Output the (x, y) coordinate of the center of the cell containing the given text.  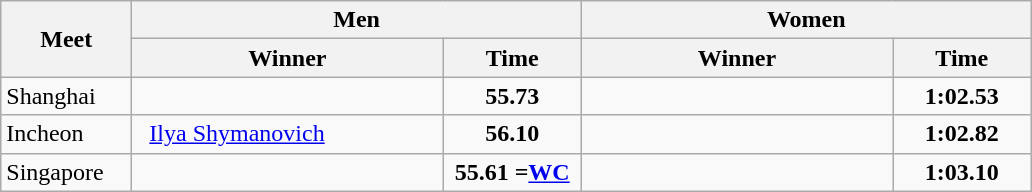
Singapore (66, 172)
Meet (66, 39)
56.10 (512, 134)
Men (357, 20)
55.61 =WC (512, 172)
1:02.53 (962, 96)
Women (806, 20)
1:03.10 (962, 172)
Incheon (66, 134)
55.73 (512, 96)
Shanghai (66, 96)
1:02.82 (962, 134)
Ilya Shymanovich (288, 134)
